Determine the [x, y] coordinate at the center of the cell enclosing the given text.  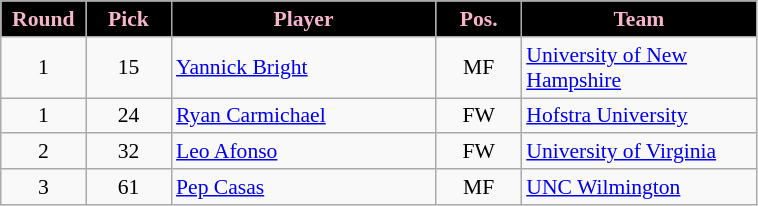
32 [128, 152]
Ryan Carmichael [304, 116]
Hofstra University [638, 116]
Leo Afonso [304, 152]
University of New Hampshire [638, 68]
24 [128, 116]
Team [638, 19]
2 [44, 152]
University of Virginia [638, 152]
Pep Casas [304, 187]
Yannick Bright [304, 68]
15 [128, 68]
3 [44, 187]
Pick [128, 19]
UNC Wilmington [638, 187]
Round [44, 19]
61 [128, 187]
Pos. [478, 19]
Player [304, 19]
